Provide the [x, y] coordinate of the cell's center where the given text is located.  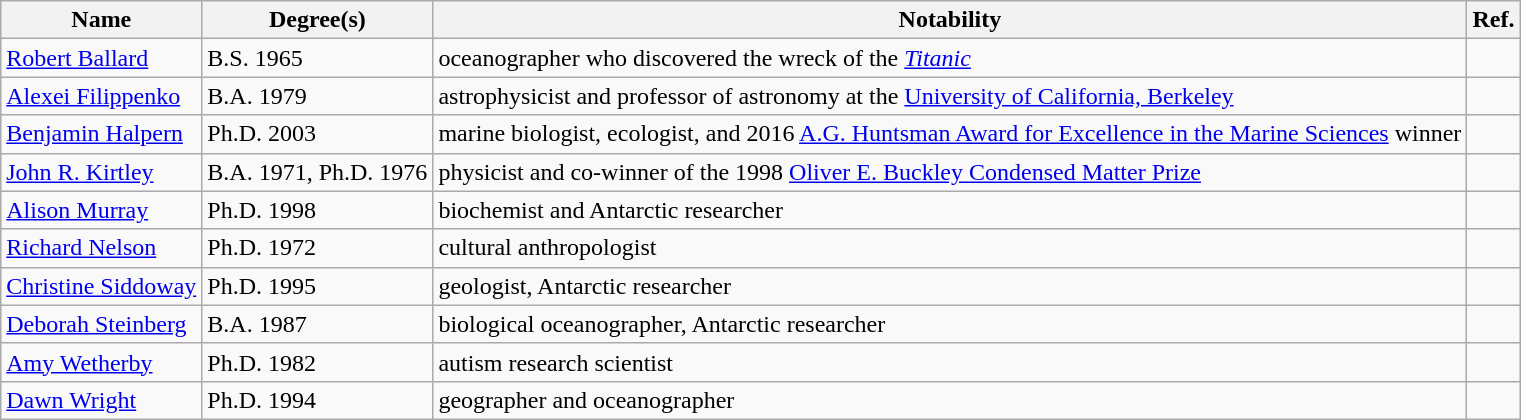
Ph.D. 1995 [318, 286]
Amy Wetherby [102, 362]
Ph.D. 1994 [318, 400]
Benjamin Halpern [102, 134]
Notability [950, 20]
Degree(s) [318, 20]
B.A. 1987 [318, 324]
B.S. 1965 [318, 58]
Richard Nelson [102, 248]
marine biologist, ecologist, and 2016 A.G. Huntsman Award for Excellence in the Marine Sciences winner [950, 134]
oceanographer who discovered the wreck of the Titanic [950, 58]
Ph.D. 2003 [318, 134]
Ph.D. 1972 [318, 248]
Ph.D. 1998 [318, 210]
Deborah Steinberg [102, 324]
Robert Ballard [102, 58]
John R. Kirtley [102, 172]
B.A. 1971, Ph.D. 1976 [318, 172]
autism research scientist [950, 362]
biochemist and Antarctic researcher [950, 210]
Ph.D. 1982 [318, 362]
Dawn Wright [102, 400]
Ref. [1494, 20]
Christine Siddoway [102, 286]
geologist, Antarctic researcher [950, 286]
B.A. 1979 [318, 96]
biological oceanographer, Antarctic researcher [950, 324]
Alison Murray [102, 210]
astrophysicist and professor of astronomy at the University of California, Berkeley [950, 96]
Alexei Filippenko [102, 96]
physicist and co-winner of the 1998 Oliver E. Buckley Condensed Matter Prize [950, 172]
Name [102, 20]
cultural anthropologist [950, 248]
geographer and oceanographer [950, 400]
